Determine the [x, y] coordinate at the center of the cell enclosing the given text.  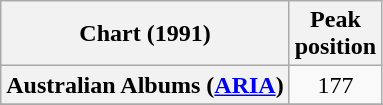
Chart (1991) [145, 34]
Australian Albums (ARIA) [145, 85]
Peakposition [335, 34]
177 [335, 85]
